Search for the cell housing the specified text and yield its (X, Y) center coordinate. 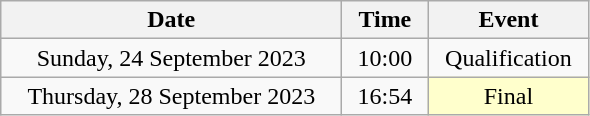
Date (172, 20)
16:54 (385, 96)
10:00 (385, 58)
Time (385, 20)
Sunday, 24 September 2023 (172, 58)
Event (508, 20)
Thursday, 28 September 2023 (172, 96)
Final (508, 96)
Qualification (508, 58)
